Return the (x, y) coordinate for the center point of the cell that contains the specified text.  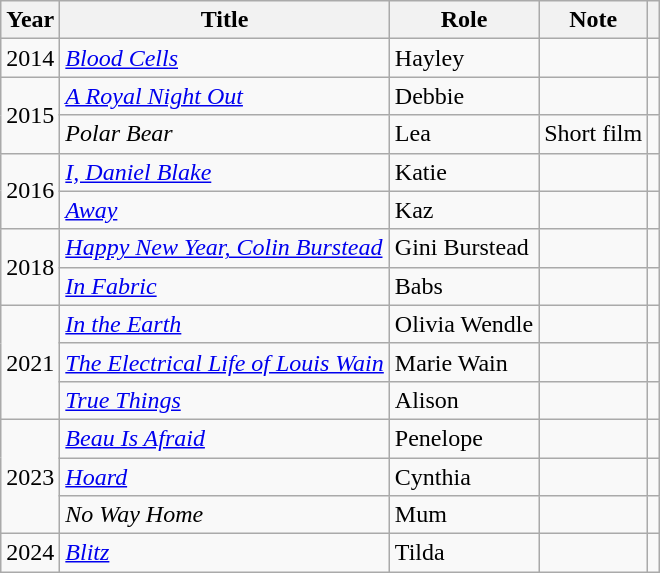
Short film (594, 134)
2014 (30, 58)
Year (30, 20)
Beau Is Afraid (225, 438)
2021 (30, 362)
2024 (30, 553)
Polar Bear (225, 134)
Penelope (464, 438)
Alison (464, 400)
Blitz (225, 553)
Debbie (464, 96)
Note (594, 20)
Kaz (464, 210)
Katie (464, 172)
Hoard (225, 477)
Olivia Wendle (464, 324)
2023 (30, 476)
Title (225, 20)
True Things (225, 400)
Cynthia (464, 477)
Role (464, 20)
Lea (464, 134)
Happy New Year, Colin Burstead (225, 248)
2015 (30, 115)
A Royal Night Out (225, 96)
Marie Wain (464, 362)
Away (225, 210)
No Way Home (225, 515)
Mum (464, 515)
In Fabric (225, 286)
Gini Burstead (464, 248)
Babs (464, 286)
I, Daniel Blake (225, 172)
2018 (30, 267)
In the Earth (225, 324)
Hayley (464, 58)
Tilda (464, 553)
Blood Cells (225, 58)
2016 (30, 191)
The Electrical Life of Louis Wain (225, 362)
